Capture the cell that displays the provided text and extract its (x, y) central coordinate. 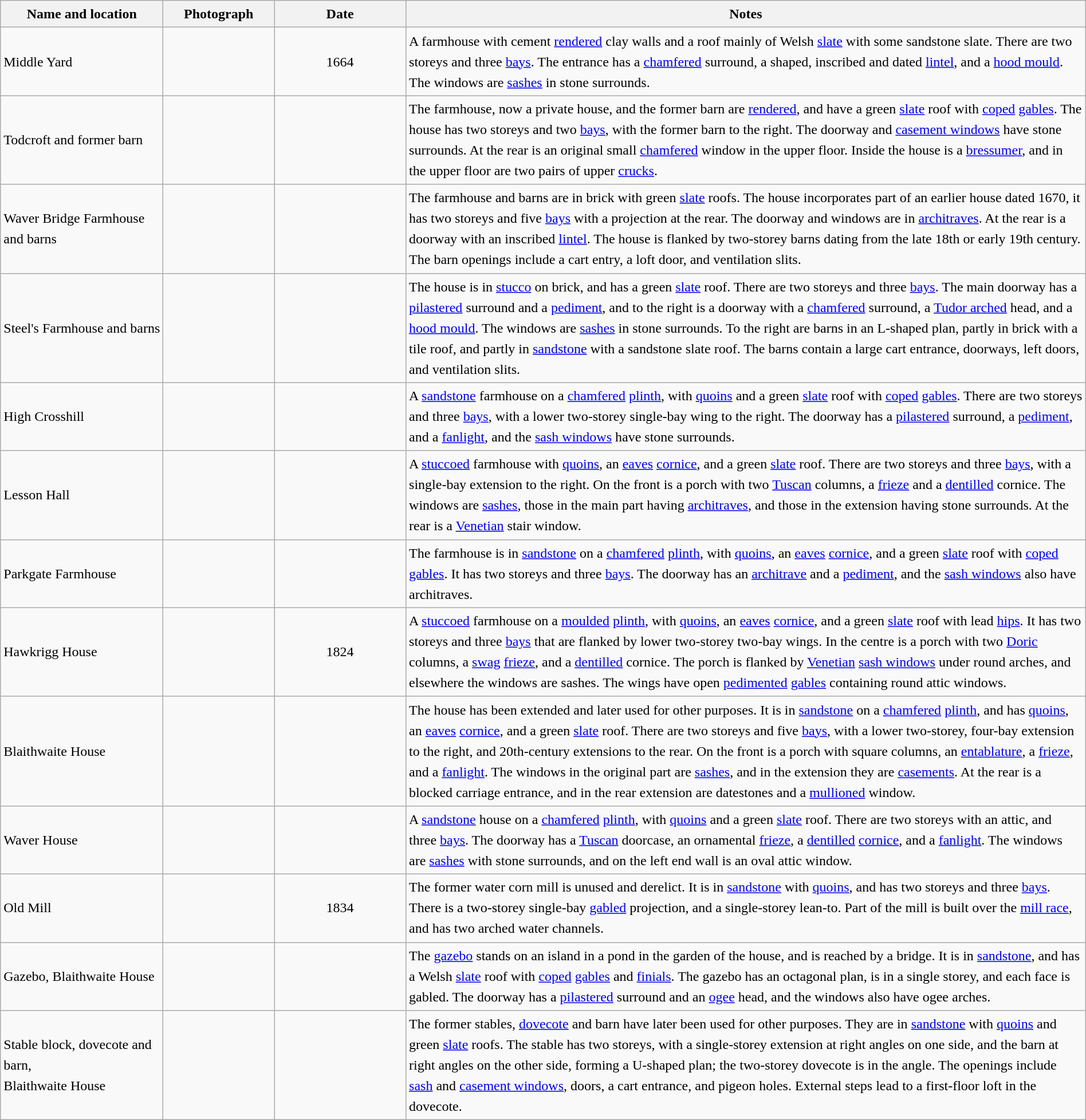
1834 (340, 908)
Date (340, 14)
Gazebo, Blaithwaite House (82, 977)
1664 (340, 62)
Waver House (82, 839)
Steel's Farmhouse and barns (82, 328)
Waver Bridge Farmhouse and barns (82, 229)
1824 (340, 652)
Old Mill (82, 908)
Lesson Hall (82, 495)
Blaithwaite House (82, 751)
Photograph (219, 14)
Todcroft and former barn (82, 140)
Parkgate Farmhouse (82, 574)
Notes (746, 14)
Hawkrigg House (82, 652)
Middle Yard (82, 62)
High Crosshill (82, 417)
Stable block, dovecote and barn,Blaithwaite House (82, 1065)
Name and location (82, 14)
